From the cell containing the given text, extract its center point as [X, Y] coordinate. 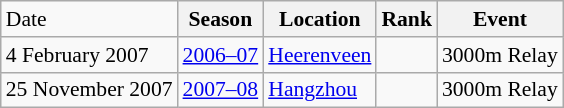
Event [500, 19]
Hangzhou [320, 90]
2007–08 [221, 90]
Date [90, 19]
4 February 2007 [90, 55]
Heerenveen [320, 55]
Rank [406, 19]
Season [221, 19]
25 November 2007 [90, 90]
Location [320, 19]
2006–07 [221, 55]
